Return the [X, Y] coordinate for the center point of the cell that contains the specified text.  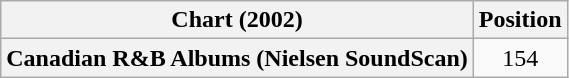
154 [520, 58]
Chart (2002) [238, 20]
Position [520, 20]
Canadian R&B Albums (Nielsen SoundScan) [238, 58]
